Extract the (X, Y) coordinate from the center of the cell holding the provided text.  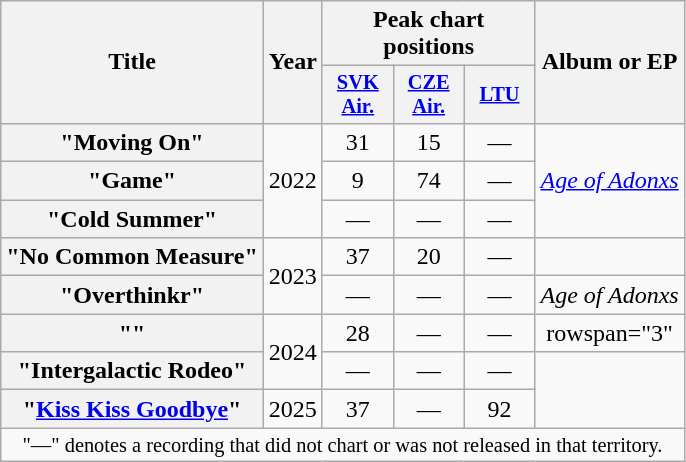
92 (500, 409)
"—" denotes a recording that did not chart or was not released in that territory. (342, 445)
28 (358, 333)
"Intergalactic Rodeo" (132, 371)
15 (428, 142)
2025 (292, 409)
"Game" (132, 181)
31 (358, 142)
Year (292, 62)
CZEAir. (428, 95)
"" (132, 333)
SVKAir. (358, 95)
20 (428, 257)
Album or EP (610, 62)
LTU (500, 95)
2023 (292, 276)
"Kiss Kiss Goodbye" (132, 409)
Title (132, 62)
9 (358, 181)
"No Common Measure" (132, 257)
Peak chart positions (428, 34)
"Moving On" (132, 142)
74 (428, 181)
"Cold Summer" (132, 219)
2024 (292, 352)
2022 (292, 180)
rowspan="3" (610, 333)
"Overthinkr" (132, 295)
